Search for the cell housing the specified text and yield its [X, Y] center coordinate. 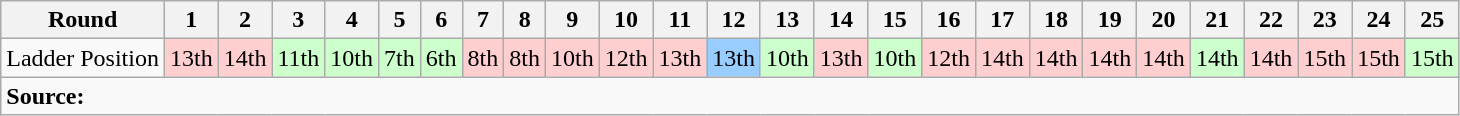
6 [441, 20]
7 [483, 20]
17 [1002, 20]
16 [949, 20]
22 [1271, 20]
25 [1432, 20]
21 [1217, 20]
8 [525, 20]
3 [298, 20]
11 [680, 20]
Round [83, 20]
20 [1164, 20]
13 [787, 20]
11th [298, 58]
14 [841, 20]
4 [352, 20]
6th [441, 58]
9 [573, 20]
10 [626, 20]
24 [1379, 20]
23 [1325, 20]
1 [191, 20]
5 [400, 20]
2 [245, 20]
12 [734, 20]
Source: [730, 96]
7th [400, 58]
Ladder Position [83, 58]
18 [1056, 20]
19 [1110, 20]
15 [895, 20]
